Identify which cell holds the provided text, then report its [X, Y] central coordinate. 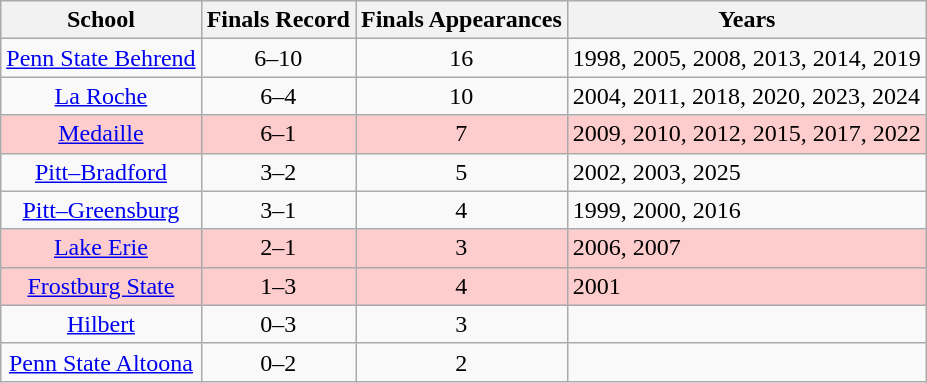
Frostburg State [101, 286]
Finals Appearances [462, 20]
1–3 [278, 286]
Medaille [101, 134]
Years [746, 20]
7 [462, 134]
1999, 2000, 2016 [746, 210]
2004, 2011, 2018, 2020, 2023, 2024 [746, 96]
6–4 [278, 96]
16 [462, 58]
2001 [746, 286]
Pitt–Greensburg [101, 210]
3–2 [278, 172]
6–1 [278, 134]
2009, 2010, 2012, 2015, 2017, 2022 [746, 134]
0–3 [278, 324]
2006, 2007 [746, 248]
6–10 [278, 58]
Penn State Behrend [101, 58]
La Roche [101, 96]
10 [462, 96]
2002, 2003, 2025 [746, 172]
1998, 2005, 2008, 2013, 2014, 2019 [746, 58]
Pitt–Bradford [101, 172]
3–1 [278, 210]
0–2 [278, 362]
Hilbert [101, 324]
2–1 [278, 248]
Penn State Altoona [101, 362]
Finals Record [278, 20]
School [101, 20]
2 [462, 362]
Lake Erie [101, 248]
5 [462, 172]
